Detect which cell encompasses the target text, then output its [X, Y] center coordinate. 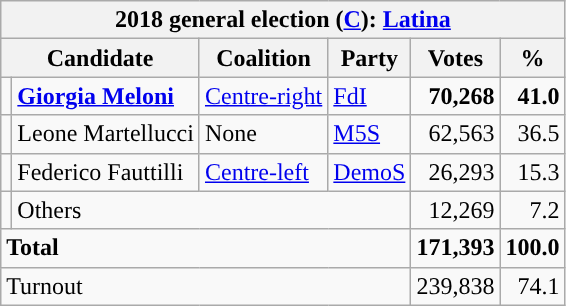
Coalition [263, 58]
12,269 [456, 210]
Centre-right [263, 96]
Others [212, 210]
36.5 [532, 134]
Leone Martellucci [106, 134]
2018 general election (C): Latina [283, 20]
Total [206, 248]
62,563 [456, 134]
171,393 [456, 248]
70,268 [456, 96]
7.2 [532, 210]
Giorgia Meloni [106, 96]
26,293 [456, 172]
Candidate [100, 58]
% [532, 58]
74.1 [532, 286]
Centre-left [263, 172]
100.0 [532, 248]
Party [370, 58]
41.0 [532, 96]
None [263, 134]
DemoS [370, 172]
FdI [370, 96]
Turnout [206, 286]
M5S [370, 134]
Votes [456, 58]
239,838 [456, 286]
15.3 [532, 172]
Federico Fauttilli [106, 172]
